Return the [x, y] coordinate for the center point of the cell that contains the specified text.  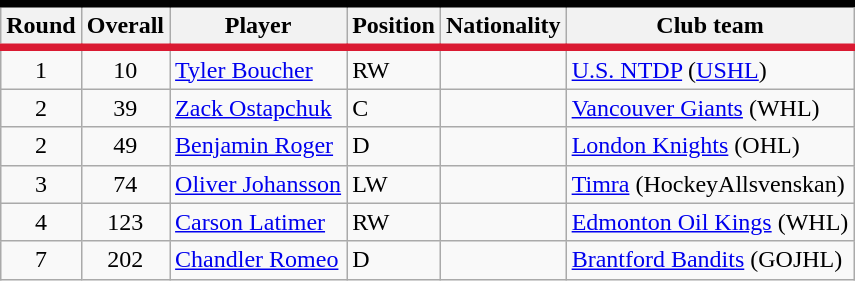
7 [41, 260]
Benjamin Roger [258, 146]
Chandler Romeo [258, 260]
3 [41, 184]
Vancouver Giants (WHL) [710, 108]
LW [394, 184]
Edmonton Oil Kings (WHL) [710, 222]
Club team [710, 26]
202 [125, 260]
74 [125, 184]
49 [125, 146]
Position [394, 26]
C [394, 108]
39 [125, 108]
123 [125, 222]
Tyler Boucher [258, 68]
Carson Latimer [258, 222]
U.S. NTDP (USHL) [710, 68]
1 [41, 68]
Timra (HockeyAllsvenskan) [710, 184]
10 [125, 68]
Oliver Johansson [258, 184]
Zack Ostapchuk [258, 108]
Player [258, 26]
London Knights (OHL) [710, 146]
Overall [125, 26]
Round [41, 26]
Brantford Bandits (GOJHL) [710, 260]
4 [41, 222]
Nationality [503, 26]
